Return the [X, Y] coordinate for the center point of the cell that contains the specified text.  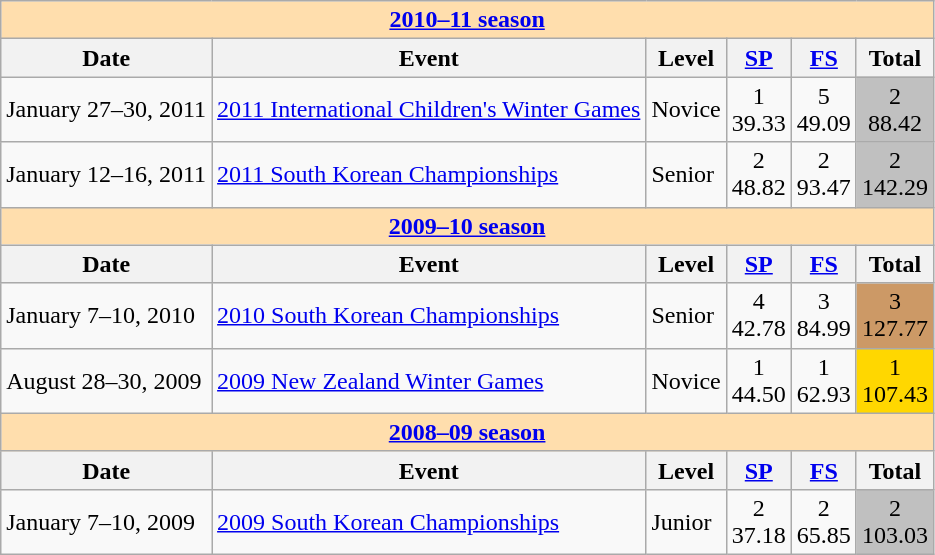
1 62.93 [824, 380]
2 37.18 [758, 522]
2009 New Zealand Winter Games [429, 380]
3 127.77 [894, 316]
2009–10 season [468, 226]
2011 International Children's Winter Games [429, 110]
2011 South Korean Championships [429, 174]
1 39.33 [758, 110]
August 28–30, 2009 [106, 380]
1 107.43 [894, 380]
2 93.47 [824, 174]
2 65.85 [824, 522]
January 12–16, 2011 [106, 174]
2010–11 season [468, 20]
January 27–30, 2011 [106, 110]
January 7–10, 2010 [106, 316]
2 103.03 [894, 522]
2 142.29 [894, 174]
2008–09 season [468, 432]
2009 South Korean Championships [429, 522]
2 88.42 [894, 110]
2 48.82 [758, 174]
5 49.09 [824, 110]
Junior [686, 522]
3 84.99 [824, 316]
2010 South Korean Championships [429, 316]
4 42.78 [758, 316]
January 7–10, 2009 [106, 522]
1 44.50 [758, 380]
